Scan for the cell matching the given text and deliver its (x, y) coordinate at center. 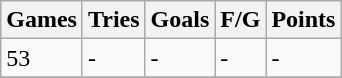
Tries (114, 20)
53 (42, 58)
Goals (180, 20)
Points (304, 20)
Games (42, 20)
F/G (240, 20)
